Return [x, y] of the center of cell containing provided text 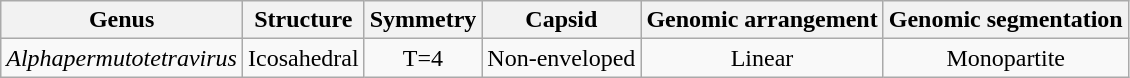
Alphapermutotetravirus [122, 58]
Structure [303, 20]
Genomic arrangement [762, 20]
Genomic segmentation [1006, 20]
Monopartite [1006, 58]
Non-enveloped [562, 58]
Capsid [562, 20]
Linear [762, 58]
T=4 [423, 58]
Symmetry [423, 20]
Icosahedral [303, 58]
Genus [122, 20]
